Pinpoint the cell where the given text exists, returning its [x, y] midpoint coordinate. 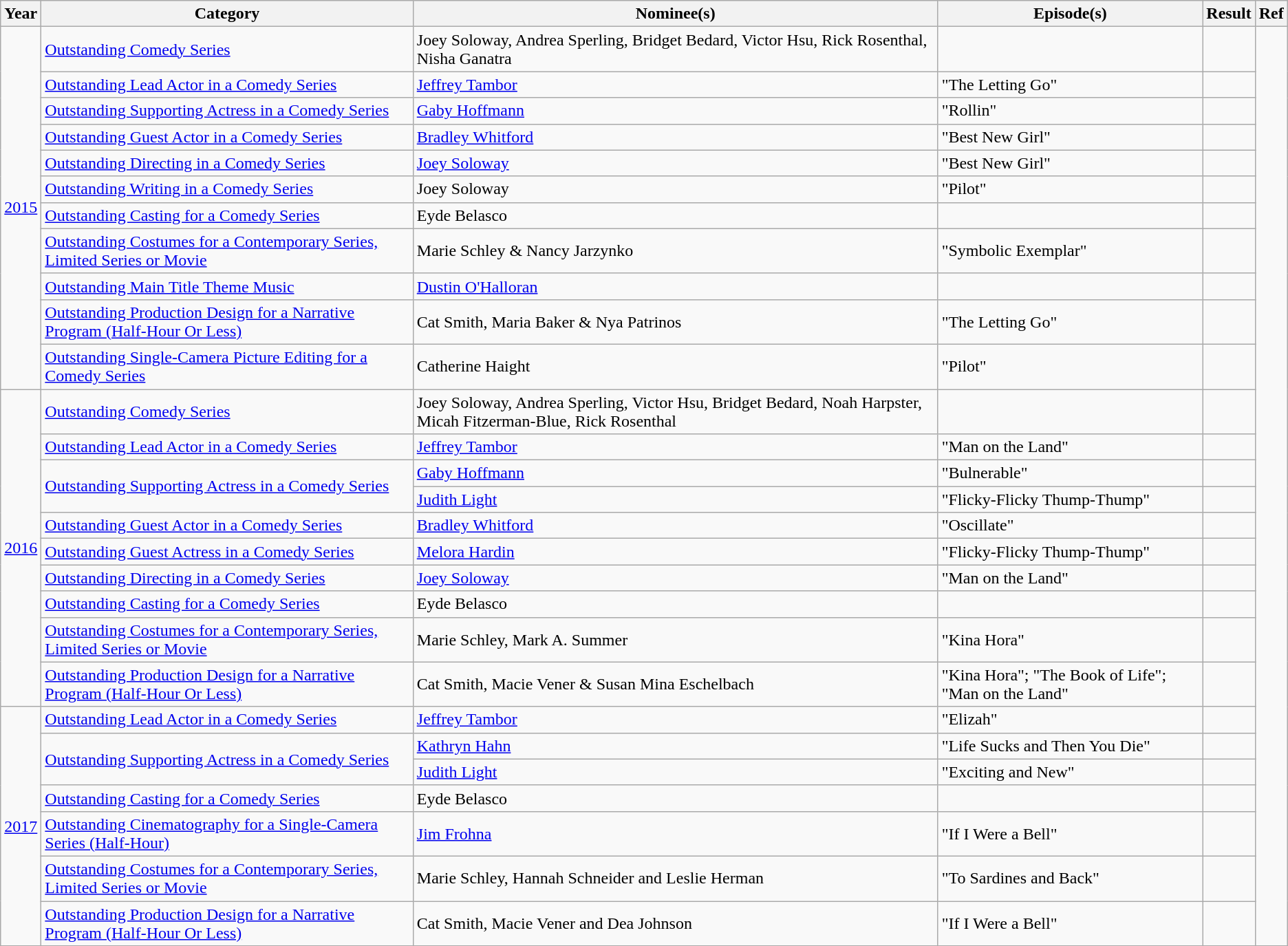
"To Sardines and Back" [1071, 878]
Marie Schley, Mark A. Summer [676, 640]
"Bulnerable" [1071, 473]
"Kina Hora"; "The Book of Life"; "Man on the Land" [1071, 684]
2016 [21, 548]
Marie Schley, Hannah Schneider and Leslie Herman [676, 878]
Joey Soloway, Andrea Sperling, Bridget Bedard, Victor Hsu, Rick Rosenthal, Nisha Ganatra [676, 50]
Melora Hardin [676, 552]
Marie Schley & Nancy Jarzynko [676, 250]
Outstanding Cinematography for a Single-Camera Series (Half-Hour) [227, 834]
"Oscillate" [1071, 526]
"Exciting and New" [1071, 772]
Jim Frohna [676, 834]
Dustin O'Halloran [676, 286]
"Kina Hora" [1071, 640]
Year [21, 14]
Outstanding Single-Camera Picture Editing for a Comedy Series [227, 366]
Outstanding Writing in a Comedy Series [227, 189]
Category [227, 14]
Result [1229, 14]
Ref [1271, 14]
Nominee(s) [676, 14]
Outstanding Guest Actress in a Comedy Series [227, 552]
Cat Smith, Macie Vener and Dea Johnson [676, 923]
"Elizah" [1071, 720]
"Life Sucks and Then You Die" [1071, 746]
"Rollin" [1071, 111]
Cat Smith, Macie Vener & Susan Mina Eschelbach [676, 684]
"Symbolic Exemplar" [1071, 250]
2017 [21, 826]
Catherine Haight [676, 366]
Cat Smith, Maria Baker & Nya Patrinos [676, 322]
Joey Soloway, Andrea Sperling, Victor Hsu, Bridget Bedard, Noah Harpster, Micah Fitzerman-Blue, Rick Rosenthal [676, 411]
Kathryn Hahn [676, 746]
Episode(s) [1071, 14]
Outstanding Main Title Theme Music [227, 286]
2015 [21, 208]
